Scan for the cell matching the given text and deliver its (x, y) coordinate at center. 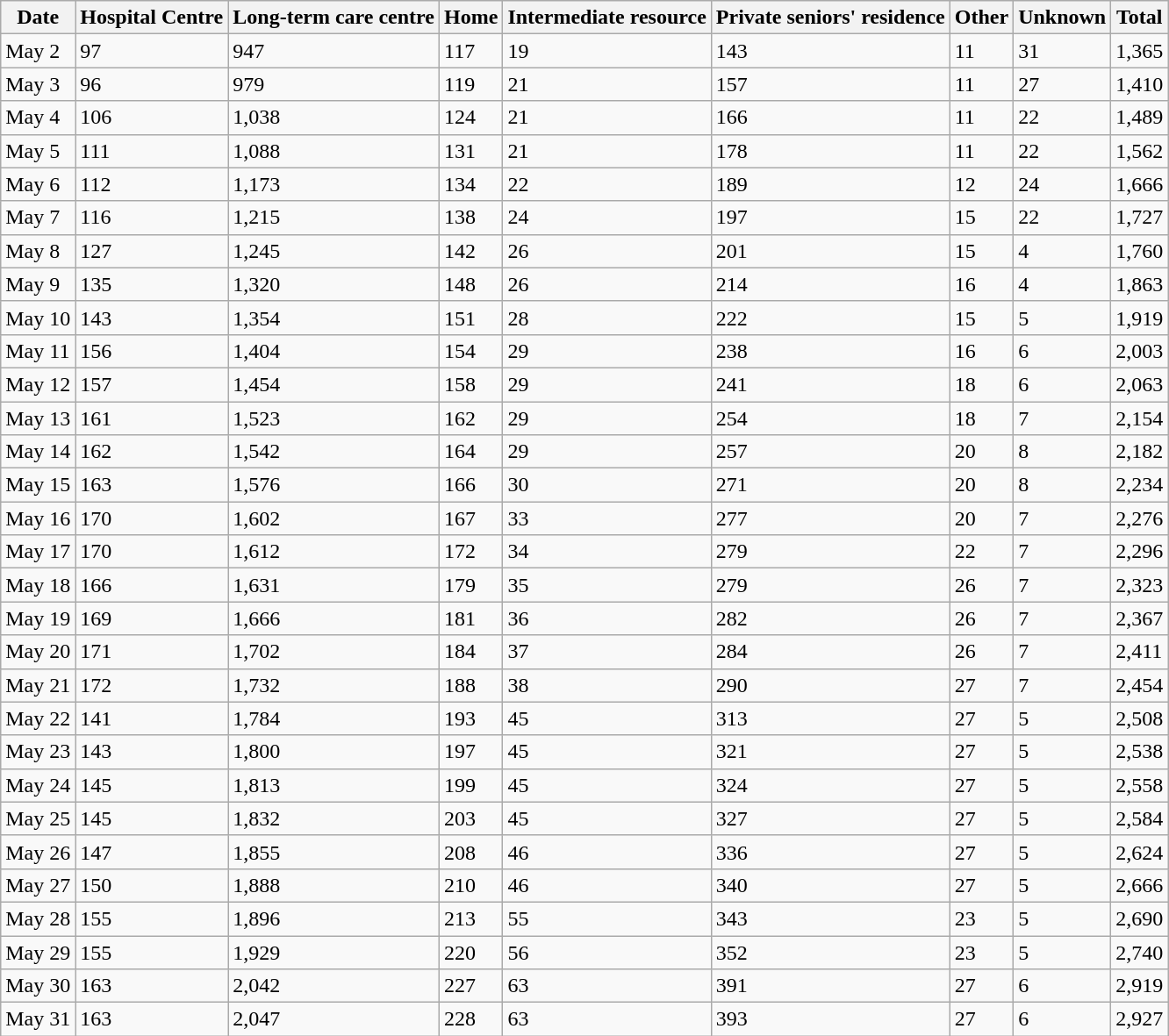
150 (152, 885)
947 (333, 51)
1,813 (333, 785)
213 (471, 918)
May 17 (39, 552)
2,624 (1139, 852)
1,354 (333, 318)
2,323 (1139, 585)
257 (830, 452)
2,042 (333, 986)
May 18 (39, 585)
1,863 (1139, 284)
2,411 (1139, 652)
May 28 (39, 918)
127 (152, 251)
2,740 (1139, 952)
May 4 (39, 118)
May 23 (39, 752)
2,508 (1139, 718)
May 26 (39, 852)
2,919 (1139, 986)
Private seniors' residence (830, 18)
188 (471, 685)
171 (152, 652)
12 (981, 184)
May 14 (39, 452)
Other (981, 18)
321 (830, 752)
May 30 (39, 986)
193 (471, 718)
May 27 (39, 885)
161 (152, 418)
May 31 (39, 1019)
2,182 (1139, 452)
May 6 (39, 184)
290 (830, 685)
169 (152, 618)
55 (607, 918)
Unknown (1062, 18)
2,003 (1139, 351)
106 (152, 118)
1,888 (333, 885)
154 (471, 351)
393 (830, 1019)
352 (830, 952)
1,929 (333, 952)
2,276 (1139, 518)
1,038 (333, 118)
340 (830, 885)
May 25 (39, 818)
1,855 (333, 852)
34 (607, 552)
1,410 (1139, 84)
158 (471, 384)
116 (152, 218)
1,404 (333, 351)
138 (471, 218)
May 16 (39, 518)
327 (830, 818)
May 9 (39, 284)
111 (152, 151)
1,612 (333, 552)
2,234 (1139, 485)
May 20 (39, 652)
May 12 (39, 384)
1,489 (1139, 118)
Long-term care centre (333, 18)
201 (830, 251)
Home (471, 18)
2,558 (1139, 785)
2,584 (1139, 818)
2,367 (1139, 618)
1,896 (333, 918)
2,927 (1139, 1019)
28 (607, 318)
2,063 (1139, 384)
124 (471, 118)
210 (471, 885)
1,215 (333, 218)
391 (830, 986)
131 (471, 151)
156 (152, 351)
May 13 (39, 418)
179 (471, 585)
May 29 (39, 952)
37 (607, 652)
May 5 (39, 151)
220 (471, 952)
227 (471, 986)
May 22 (39, 718)
1,702 (333, 652)
2,690 (1139, 918)
2,454 (1139, 685)
2,047 (333, 1019)
Hospital Centre (152, 18)
May 11 (39, 351)
1,919 (1139, 318)
1,602 (333, 518)
324 (830, 785)
214 (830, 284)
2,154 (1139, 418)
119 (471, 84)
222 (830, 318)
2,538 (1139, 752)
1,245 (333, 251)
313 (830, 718)
238 (830, 351)
May 7 (39, 218)
203 (471, 818)
56 (607, 952)
1,454 (333, 384)
1,631 (333, 585)
282 (830, 618)
189 (830, 184)
1,088 (333, 151)
199 (471, 785)
May 8 (39, 251)
1,732 (333, 685)
284 (830, 652)
151 (471, 318)
164 (471, 452)
2,666 (1139, 885)
1,173 (333, 184)
117 (471, 51)
254 (830, 418)
97 (152, 51)
May 2 (39, 51)
134 (471, 184)
36 (607, 618)
271 (830, 485)
142 (471, 251)
35 (607, 585)
1,562 (1139, 151)
1,576 (333, 485)
May 3 (39, 84)
167 (471, 518)
1,727 (1139, 218)
979 (333, 84)
May 24 (39, 785)
May 10 (39, 318)
208 (471, 852)
135 (152, 284)
38 (607, 685)
148 (471, 284)
1,832 (333, 818)
241 (830, 384)
147 (152, 852)
19 (607, 51)
May 19 (39, 618)
112 (152, 184)
31 (1062, 51)
1,800 (333, 752)
228 (471, 1019)
May 15 (39, 485)
277 (830, 518)
May 21 (39, 685)
336 (830, 852)
1,784 (333, 718)
1,320 (333, 284)
141 (152, 718)
343 (830, 918)
181 (471, 618)
30 (607, 485)
Intermediate resource (607, 18)
1,760 (1139, 251)
2,296 (1139, 552)
178 (830, 151)
33 (607, 518)
184 (471, 652)
Date (39, 18)
1,523 (333, 418)
1,365 (1139, 51)
1,542 (333, 452)
96 (152, 84)
Total (1139, 18)
